Detect which cell encompasses the target text, then output its [X, Y] center coordinate. 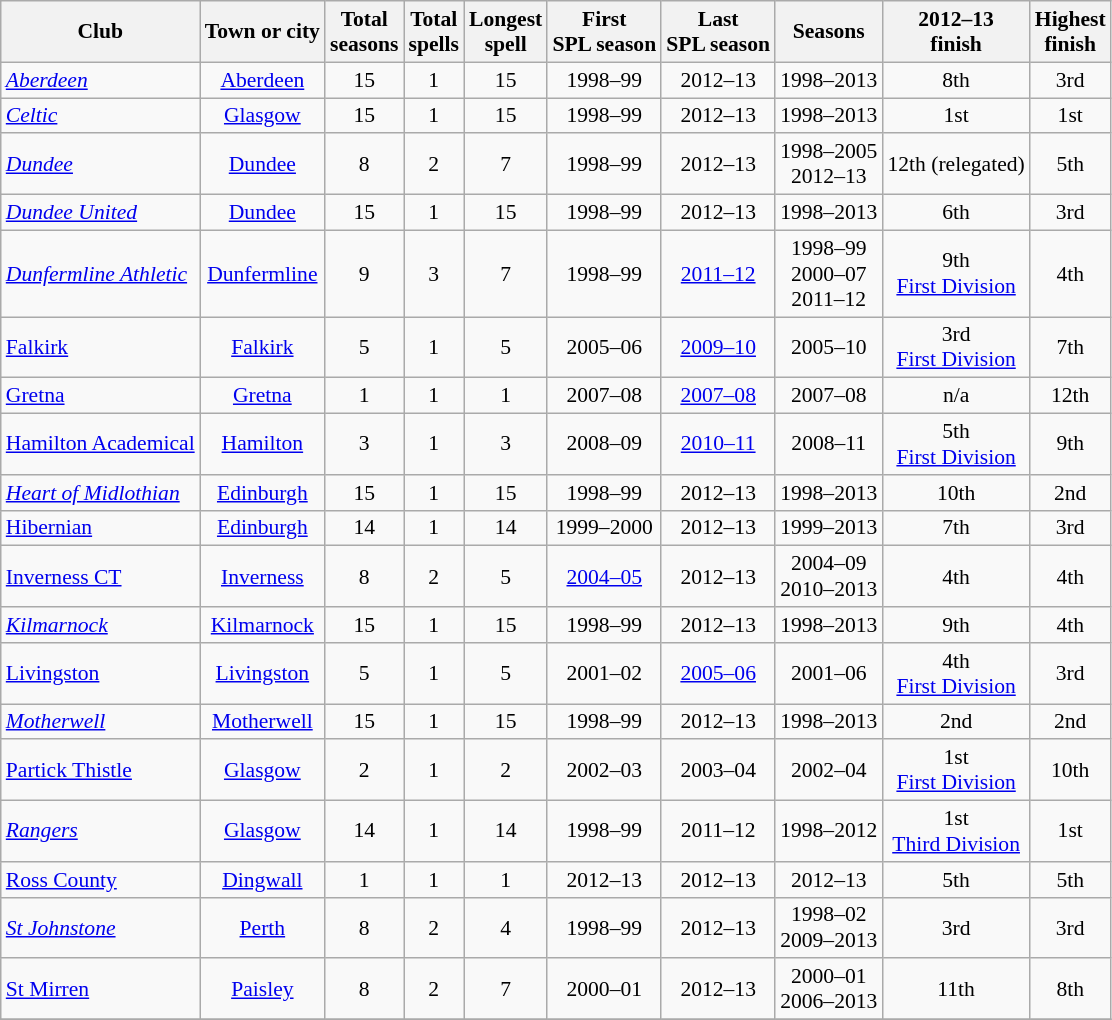
Inverness CT [100, 576]
2012–13finish [956, 32]
Hamilton [262, 444]
2003–04 [718, 770]
St Johnstone [100, 928]
6th [956, 213]
1stFirst Division [956, 770]
Dingwall [262, 880]
Inverness [262, 576]
2004–092010–2013 [828, 576]
Dunfermline [262, 274]
2009–10 [718, 348]
Highestfinish [1070, 32]
9thFirst Division [956, 274]
2000–01 [604, 990]
Town or city [262, 32]
Hamilton Academical [100, 444]
1998–022009–2013 [828, 928]
Dundee United [100, 213]
Partick Thistle [100, 770]
n/a [956, 396]
St Mirren [100, 990]
9 [364, 274]
1999–2000 [604, 528]
2002–03 [604, 770]
5thFirst Division [956, 444]
1999–2013 [828, 528]
Ross County [100, 880]
1998–2012 [828, 832]
Dunfermline Athletic [100, 274]
Seasons [828, 32]
Rangers [100, 832]
2001–06 [828, 674]
Totalspells [434, 32]
LastSPL season [718, 32]
3rdFirst Division [956, 348]
1998–992000–072011–12 [828, 274]
12th [1070, 396]
2004–05 [604, 576]
1stThird Division [956, 832]
1998–20052012–13 [828, 164]
Longestspell [506, 32]
12th (relegated) [956, 164]
4 [506, 928]
2000–012006–2013 [828, 990]
Paisley [262, 990]
2002–04 [828, 770]
2001–02 [604, 674]
2008–09 [604, 444]
Totalseasons [364, 32]
Celtic [100, 116]
Perth [262, 928]
Club [100, 32]
FirstSPL season [604, 32]
2010–11 [718, 444]
Hibernian [100, 528]
2008–11 [828, 444]
4thFirst Division [956, 674]
11th [956, 990]
Heart of Midlothian [100, 493]
2005–10 [828, 348]
